Pinpoint the cell where the given text exists, returning its (X, Y) midpoint coordinate. 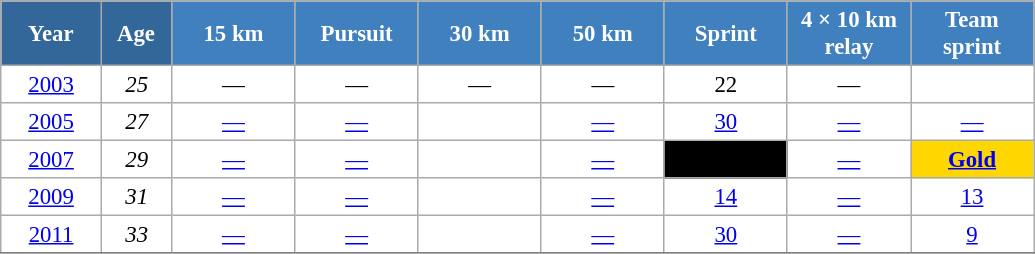
Age (136, 34)
2007 (52, 160)
Team sprint (972, 34)
Year (52, 34)
33 (136, 235)
14 (726, 197)
2011 (52, 235)
25 (136, 85)
31 (136, 197)
2009 (52, 197)
4 × 10 km relay (848, 34)
Pursuit (356, 34)
9 (972, 235)
15 km (234, 34)
22 (726, 85)
50 km (602, 34)
27 (136, 122)
30 km (480, 34)
2003 (52, 85)
13 (972, 197)
Gold (972, 160)
2005 (52, 122)
Sprint (726, 34)
29 (136, 160)
